Detect which cell encompasses the target text, then output its [X, Y] center coordinate. 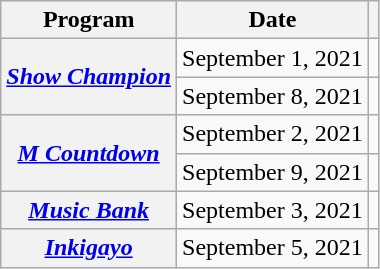
September 2, 2021 [273, 134]
Show Champion [89, 77]
September 8, 2021 [273, 96]
Music Bank [89, 210]
Program [89, 20]
Inkigayo [89, 248]
September 1, 2021 [273, 58]
Date [273, 20]
M Countdown [89, 153]
September 3, 2021 [273, 210]
September 5, 2021 [273, 248]
September 9, 2021 [273, 172]
